Output the [x, y] coordinate of the center of the cell containing the given text.  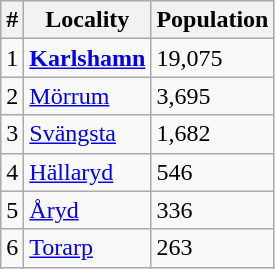
# [12, 20]
263 [212, 248]
19,075 [212, 58]
Torarp [88, 248]
Hällaryd [88, 172]
546 [212, 172]
3 [12, 134]
Locality [88, 20]
1 [12, 58]
Karlshamn [88, 58]
3,695 [212, 96]
5 [12, 210]
336 [212, 210]
4 [12, 172]
Mörrum [88, 96]
Population [212, 20]
6 [12, 248]
1,682 [212, 134]
Åryd [88, 210]
2 [12, 96]
Svängsta [88, 134]
